Detect which cell encompasses the target text, then output its [x, y] center coordinate. 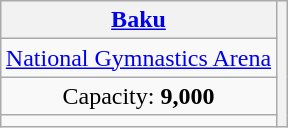
Capacity: 9,000 [138, 96]
Baku [138, 20]
National Gymnastics Arena [138, 58]
